Pinpoint the cell where the given text exists, returning its [x, y] midpoint coordinate. 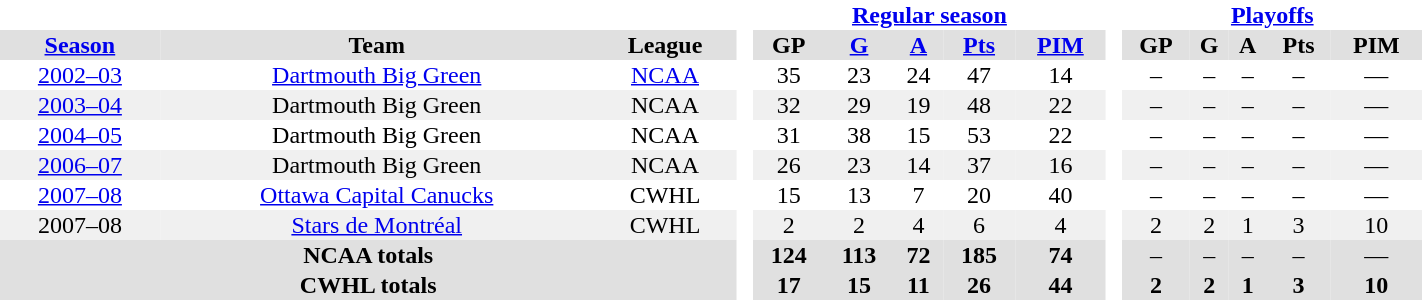
38 [858, 135]
NCAA totals [368, 255]
32 [789, 105]
13 [858, 195]
6 [979, 225]
40 [1060, 195]
11 [919, 285]
Stars de Montréal [377, 225]
20 [979, 195]
72 [919, 255]
Ottawa Capital Canucks [377, 195]
16 [1060, 165]
2002–03 [80, 75]
2003–04 [80, 105]
24 [919, 75]
Team [377, 45]
CWHL totals [368, 285]
31 [789, 135]
Regular season [930, 15]
48 [979, 105]
53 [979, 135]
2006–07 [80, 165]
185 [979, 255]
47 [979, 75]
League [666, 45]
17 [789, 285]
Playoffs [1272, 15]
44 [1060, 285]
2004–05 [80, 135]
124 [789, 255]
74 [1060, 255]
37 [979, 165]
35 [789, 75]
Season [80, 45]
113 [858, 255]
19 [919, 105]
29 [858, 105]
7 [919, 195]
